Find where the given text appears and provide that cell's center as (X, Y) coordinate. 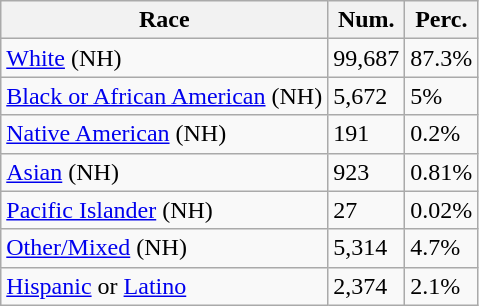
Hispanic or Latino (164, 286)
Black or African American (NH) (164, 96)
0.2% (442, 134)
5,314 (366, 248)
2,374 (366, 286)
4.7% (442, 248)
Asian (NH) (164, 172)
0.81% (442, 172)
White (NH) (164, 58)
191 (366, 134)
27 (366, 210)
Pacific Islander (NH) (164, 210)
Perc. (442, 20)
Native American (NH) (164, 134)
Num. (366, 20)
Other/Mixed (NH) (164, 248)
2.1% (442, 286)
5% (442, 96)
Race (164, 20)
5,672 (366, 96)
0.02% (442, 210)
87.3% (442, 58)
99,687 (366, 58)
923 (366, 172)
